From the cell containing the given text, extract its center point as [x, y] coordinate. 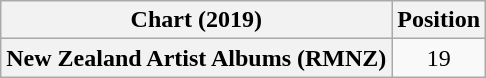
Position [439, 20]
19 [439, 58]
New Zealand Artist Albums (RMNZ) [196, 58]
Chart (2019) [196, 20]
